Return (x, y) of the center of cell containing provided text 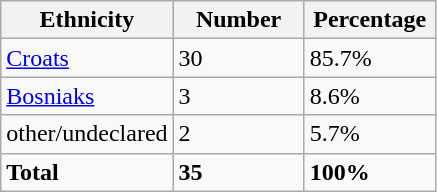
Total (87, 172)
other/undeclared (87, 134)
100% (370, 172)
5.7% (370, 134)
Percentage (370, 20)
85.7% (370, 58)
3 (238, 96)
2 (238, 134)
Number (238, 20)
35 (238, 172)
8.6% (370, 96)
Bosniaks (87, 96)
Croats (87, 58)
Ethnicity (87, 20)
30 (238, 58)
